Find where the given text appears and provide that cell's center as [X, Y] coordinate. 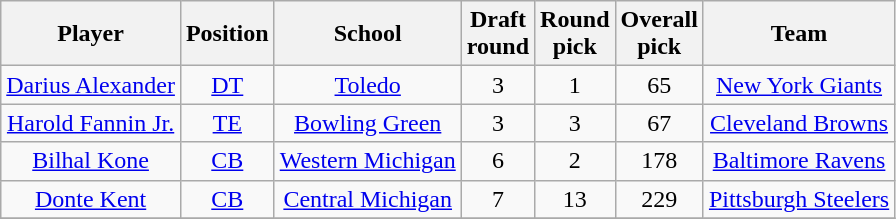
Darius Alexander [91, 85]
New York Giants [798, 85]
Draftround [498, 34]
1 [575, 85]
TE [227, 123]
65 [659, 85]
6 [498, 161]
Position [227, 34]
Central Michigan [368, 199]
7 [498, 199]
229 [659, 199]
Team [798, 34]
School [368, 34]
Donte Kent [91, 199]
67 [659, 123]
Pittsburgh Steelers [798, 199]
Harold Fannin Jr. [91, 123]
Roundpick [575, 34]
Western Michigan [368, 161]
Toledo [368, 85]
Bilhal Kone [91, 161]
Baltimore Ravens [798, 161]
Cleveland Browns [798, 123]
Overallpick [659, 34]
Player [91, 34]
DT [227, 85]
Bowling Green [368, 123]
178 [659, 161]
13 [575, 199]
2 [575, 161]
